Return the (X, Y) coordinate for the center point of the cell that contains the specified text.  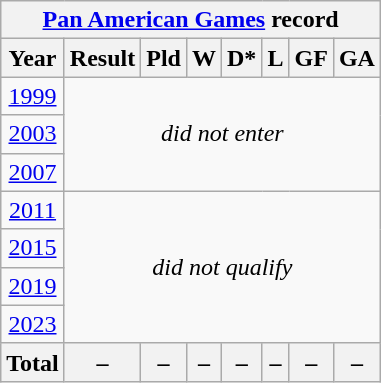
2015 (33, 248)
2019 (33, 286)
2023 (33, 324)
D* (242, 58)
2011 (33, 210)
Pld (164, 58)
L (276, 58)
Pan American Games record (191, 20)
W (204, 58)
2003 (33, 134)
Result (102, 58)
Year (33, 58)
Total (33, 362)
2007 (33, 172)
did not qualify (222, 267)
1999 (33, 96)
GA (356, 58)
GF (311, 58)
did not enter (222, 134)
